Search for the cell housing the specified text and yield its (x, y) center coordinate. 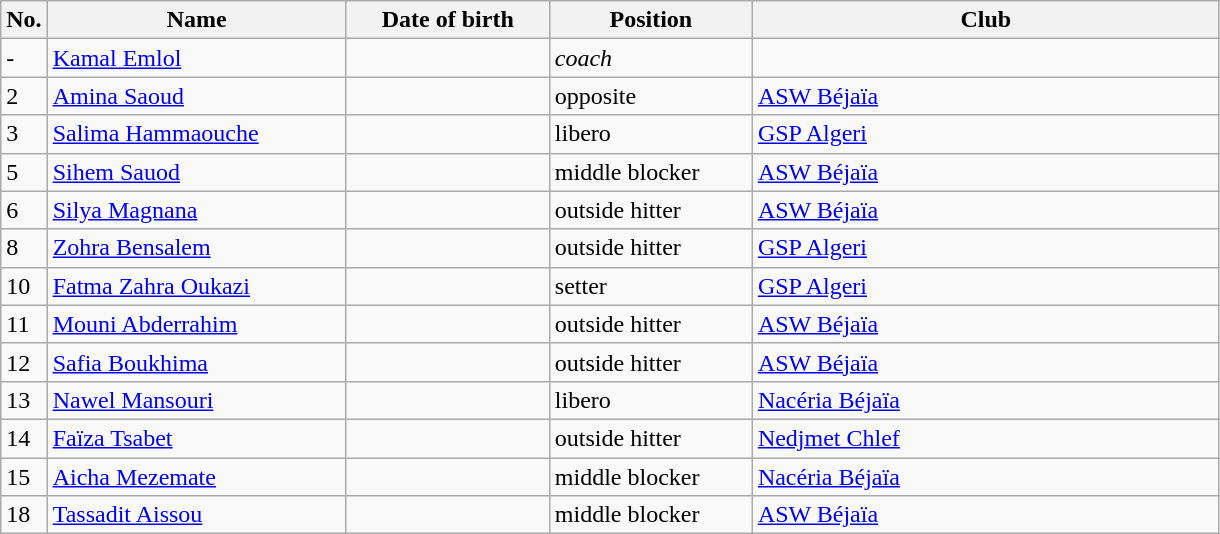
12 (24, 362)
Salima Hammaouche (196, 134)
Mouni Abderrahim (196, 324)
- (24, 58)
10 (24, 286)
opposite (650, 96)
Aicha Mezemate (196, 477)
Nedjmet Chlef (986, 438)
6 (24, 210)
14 (24, 438)
Safia Boukhima (196, 362)
Nawel Mansouri (196, 400)
Position (650, 20)
15 (24, 477)
13 (24, 400)
11 (24, 324)
coach (650, 58)
Faïza Tsabet (196, 438)
Silya Magnana (196, 210)
Zohra Bensalem (196, 248)
3 (24, 134)
Name (196, 20)
Date of birth (448, 20)
Tassadit Aissou (196, 515)
setter (650, 286)
Club (986, 20)
Fatma Zahra Oukazi (196, 286)
18 (24, 515)
5 (24, 172)
8 (24, 248)
Amina Saoud (196, 96)
No. (24, 20)
Sihem Sauod (196, 172)
2 (24, 96)
Kamal Emlol (196, 58)
